Find where the given text appears and provide that cell's center as (X, Y) coordinate. 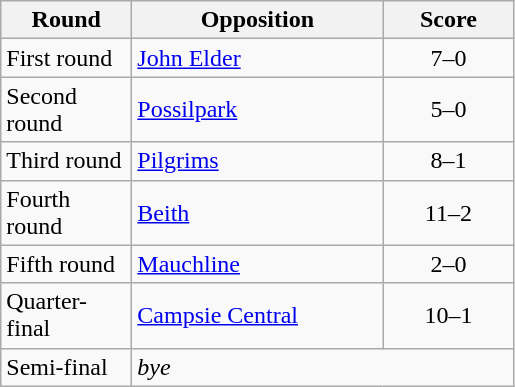
bye (323, 367)
10–1 (448, 316)
8–1 (448, 161)
5–0 (448, 110)
First round (66, 58)
Third round (66, 161)
Opposition (258, 20)
Fifth round (66, 264)
Possilpark (258, 110)
Second round (66, 110)
Fourth round (66, 212)
2–0 (448, 264)
Mauchline (258, 264)
11–2 (448, 212)
Semi-final (66, 367)
Round (66, 20)
John Elder (258, 58)
Quarter-final (66, 316)
Score (448, 20)
Campsie Central (258, 316)
7–0 (448, 58)
Beith (258, 212)
Pilgrims (258, 161)
